Determine the [X, Y] coordinate at the center of the cell enclosing the given text.  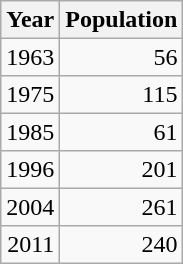
240 [122, 244]
Population [122, 20]
61 [122, 132]
2004 [30, 206]
1963 [30, 56]
1996 [30, 170]
1985 [30, 132]
1975 [30, 94]
115 [122, 94]
201 [122, 170]
2011 [30, 244]
261 [122, 206]
Year [30, 20]
56 [122, 56]
